Extract the [x, y] coordinate from the center of the cell holding the provided text.  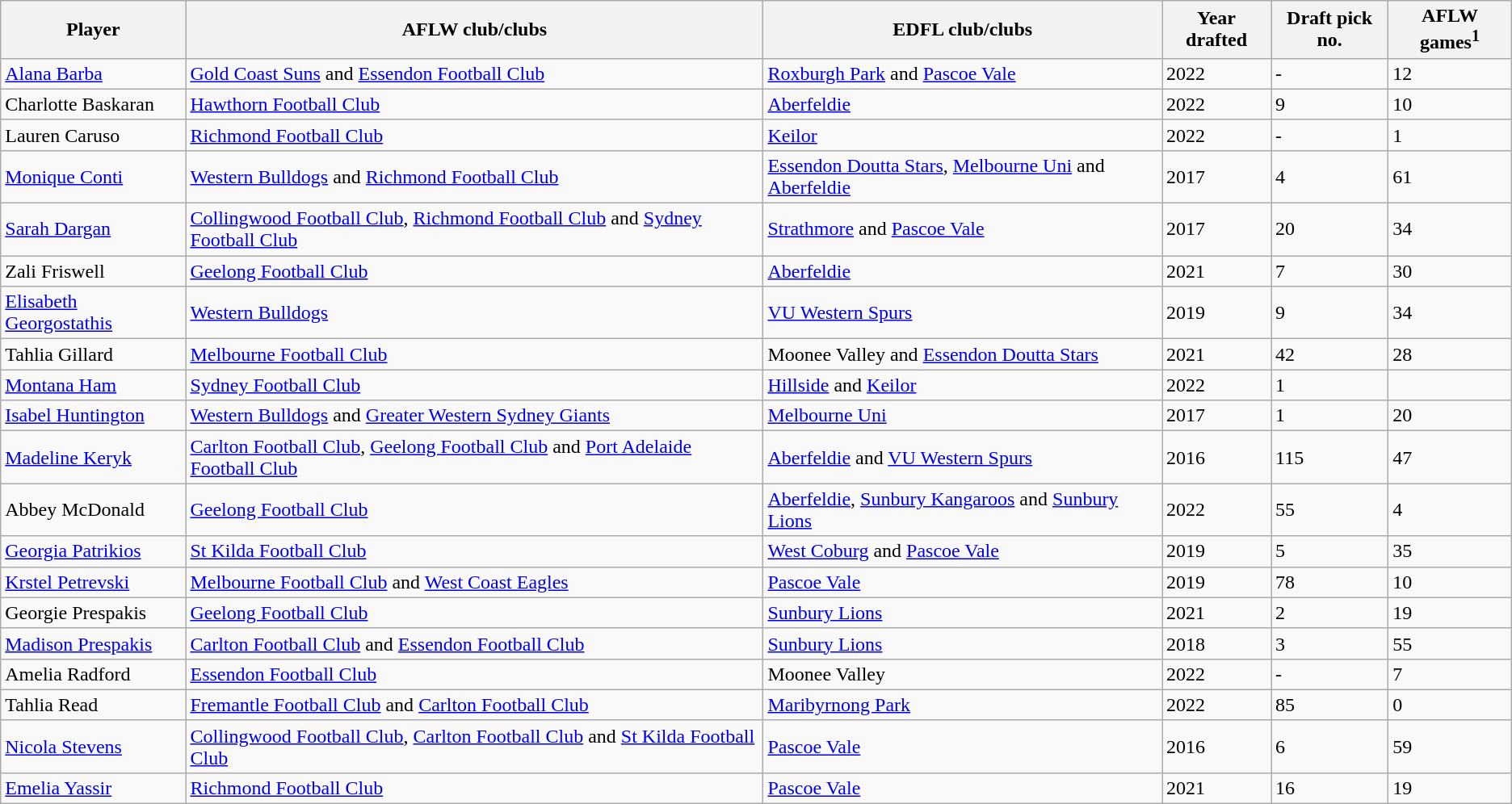
Melbourne Football Club and West Coast Eagles [475, 582]
42 [1329, 354]
61 [1451, 176]
Zali Friswell [94, 271]
Monique Conti [94, 176]
Georgie Prespakis [94, 613]
Maribyrnong Park [963, 705]
Essendon Doutta Stars, Melbourne Uni and Aberfeldie [963, 176]
Western Bulldogs and Richmond Football Club [475, 176]
Western Bulldogs and Greater Western Sydney Giants [475, 416]
35 [1451, 551]
Melbourne Uni [963, 416]
Hawthorn Football Club [475, 104]
Draft pick no. [1329, 30]
5 [1329, 551]
Roxburgh Park and Pascoe Vale [963, 73]
Collingwood Football Club, Carlton Football Club and St Kilda Football Club [475, 746]
47 [1451, 457]
Western Bulldogs [475, 313]
VU Western Spurs [963, 313]
30 [1451, 271]
Carlton Football Club and Essendon Football Club [475, 643]
2018 [1216, 643]
12 [1451, 73]
Madeline Keryk [94, 457]
Isabel Huntington [94, 416]
Tahlia Read [94, 705]
115 [1329, 457]
16 [1329, 788]
Emelia Yassir [94, 788]
Melbourne Football Club [475, 354]
Keilor [963, 135]
Aberfeldie, Sunbury Kangaroos and Sunbury Lions [963, 510]
Fremantle Football Club and Carlton Football Club [475, 705]
Sarah Dargan [94, 229]
85 [1329, 705]
Georgia Patrikios [94, 551]
Gold Coast Suns and Essendon Football Club [475, 73]
West Coburg and Pascoe Vale [963, 551]
6 [1329, 746]
Lauren Caruso [94, 135]
Nicola Stevens [94, 746]
AFLW games1 [1451, 30]
Moonee Valley [963, 674]
28 [1451, 354]
Aberfeldie and VU Western Spurs [963, 457]
Amelia Radford [94, 674]
Sydney Football Club [475, 385]
0 [1451, 705]
Montana Ham [94, 385]
St Kilda Football Club [475, 551]
Carlton Football Club, Geelong Football Club and Port Adelaide Football Club [475, 457]
Moonee Valley and Essendon Doutta Stars [963, 354]
EDFL club/clubs [963, 30]
59 [1451, 746]
Charlotte Baskaran [94, 104]
Player [94, 30]
Abbey McDonald [94, 510]
Tahlia Gillard [94, 354]
Krstel Petrevski [94, 582]
Alana Barba [94, 73]
Collingwood Football Club, Richmond Football Club and Sydney Football Club [475, 229]
AFLW club/clubs [475, 30]
Madison Prespakis [94, 643]
Hillside and Keilor [963, 385]
Essendon Football Club [475, 674]
Strathmore and Pascoe Vale [963, 229]
Elisabeth Georgostathis [94, 313]
Year drafted [1216, 30]
3 [1329, 643]
78 [1329, 582]
2 [1329, 613]
